From the cell containing the given text, extract its center point as (x, y) coordinate. 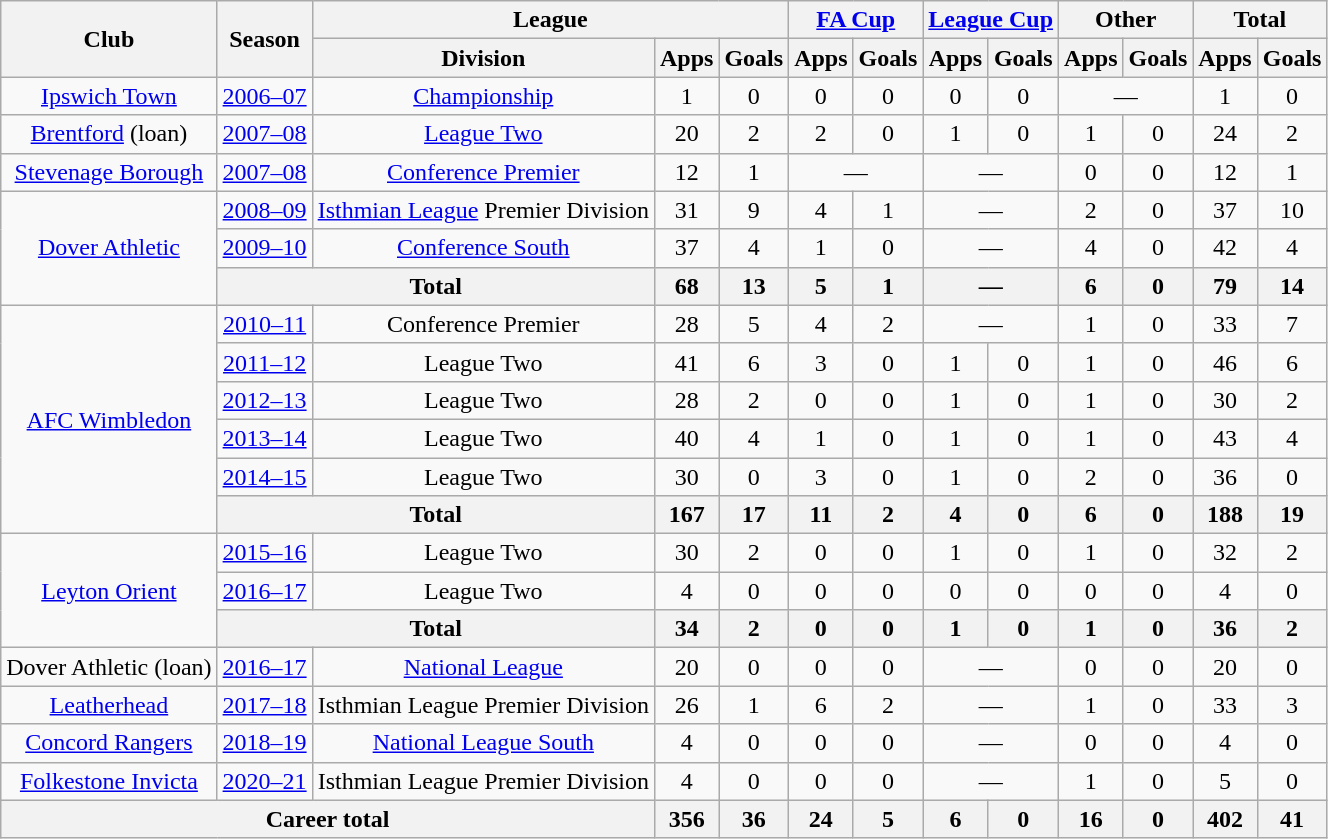
League (550, 20)
79 (1225, 286)
16 (1091, 819)
National League (483, 667)
Leyton Orient (109, 591)
13 (754, 286)
19 (1292, 515)
Folkestone Invicta (109, 781)
14 (1292, 286)
9 (754, 210)
2013–14 (264, 438)
FA Cup (856, 20)
2006–07 (264, 96)
26 (686, 705)
Leatherhead (109, 705)
League Cup (991, 20)
42 (1225, 248)
2009–10 (264, 248)
40 (686, 438)
167 (686, 515)
2018–19 (264, 743)
31 (686, 210)
188 (1225, 515)
2012–13 (264, 400)
46 (1225, 362)
2014–15 (264, 477)
Brentford (loan) (109, 134)
2010–11 (264, 324)
2008–09 (264, 210)
Conference South (483, 248)
2020–21 (264, 781)
43 (1225, 438)
68 (686, 286)
2011–12 (264, 362)
356 (686, 819)
AFC Wimbledon (109, 419)
Championship (483, 96)
17 (754, 515)
Stevenage Borough (109, 172)
10 (1292, 210)
Dover Athletic (109, 248)
Club (109, 39)
11 (821, 515)
Ipswich Town (109, 96)
34 (686, 629)
402 (1225, 819)
Concord Rangers (109, 743)
Other (1126, 20)
Dover Athletic (loan) (109, 667)
Division (483, 58)
Career total (328, 819)
2017–18 (264, 705)
National League South (483, 743)
2015–16 (264, 553)
7 (1292, 324)
32 (1225, 553)
Season (264, 39)
